Return (x, y) of the center of cell containing provided text 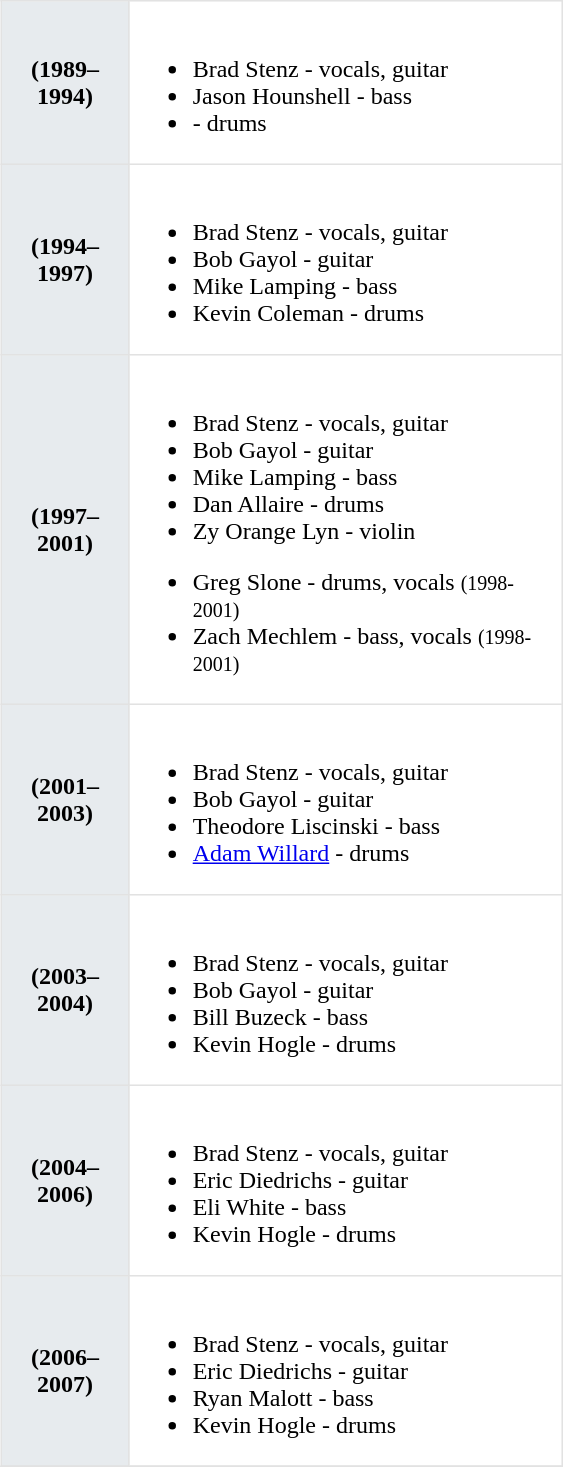
(1989–1994) (65, 83)
Brad Stenz - vocals, guitarBob Gayol - guitarBill Buzeck - bassKevin Hogle - drums (346, 990)
(2003–2004) (65, 990)
(2001–2003) (65, 799)
Brad Stenz - vocals, guitarEric Diedrichs - guitarEli White - bassKevin Hogle - drums (346, 1180)
(2006–2007) (65, 1371)
Brad Stenz - vocals, guitarEric Diedrichs - guitarRyan Malott - bassKevin Hogle - drums (346, 1371)
(2004–2006) (65, 1180)
(1994–1997) (65, 259)
(1997–2001) (65, 530)
Brad Stenz - vocals, guitarBob Gayol - guitarMike Lamping - bassKevin Coleman - drums (346, 259)
Brad Stenz - vocals, guitarJason Hounshell - bass - drums (346, 83)
Brad Stenz - vocals, guitarBob Gayol - guitarTheodore Liscinski - bassAdam Willard - drums (346, 799)
